Extract the (X, Y) coordinate from the center of the cell holding the provided text.  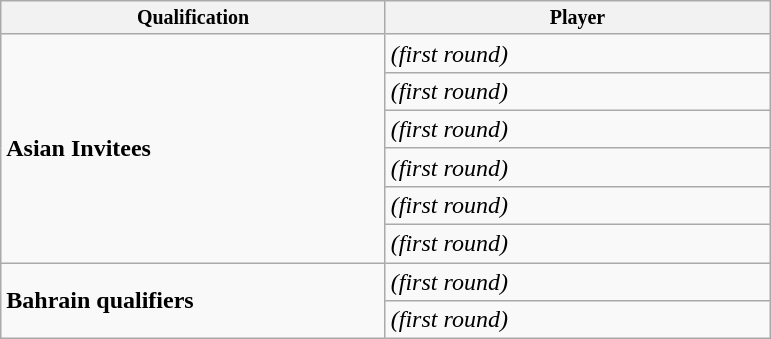
Player (577, 18)
Asian Invitees (193, 148)
Bahrain qualifiers (193, 301)
Qualification (193, 18)
